Determine the [x, y] coordinate at the center of the cell enclosing the given text.  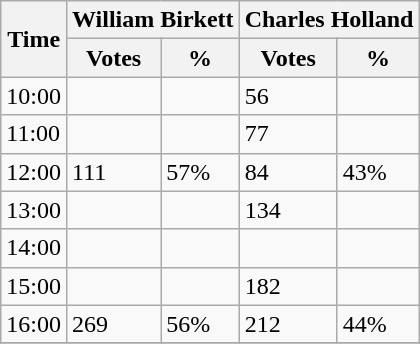
William Birkett [152, 20]
11:00 [34, 134]
77 [288, 134]
269 [113, 324]
13:00 [34, 210]
84 [288, 172]
57% [200, 172]
182 [288, 286]
10:00 [34, 96]
Charles Holland [329, 20]
12:00 [34, 172]
44% [378, 324]
134 [288, 210]
56% [200, 324]
14:00 [34, 248]
212 [288, 324]
16:00 [34, 324]
56 [288, 96]
Time [34, 39]
15:00 [34, 286]
43% [378, 172]
111 [113, 172]
